From the cell containing the given text, extract its center point as [X, Y] coordinate. 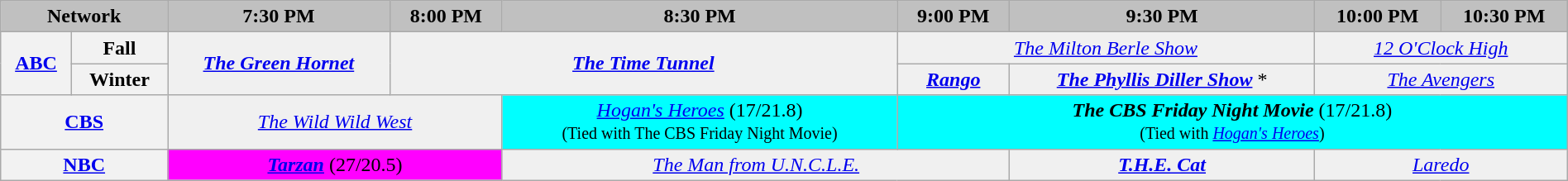
The Time Tunnel [643, 64]
Laredo [1441, 164]
Network [84, 17]
10:00 PM [1378, 17]
The Wild Wild West [336, 122]
T.H.E. Cat [1162, 164]
9:00 PM [954, 17]
The Milton Berle Show [1107, 48]
7:30 PM [279, 17]
8:00 PM [446, 17]
ABC [36, 64]
The Green Hornet [279, 64]
NBC [84, 164]
8:30 PM [700, 17]
The CBS Friday Night Movie (17/21.8)(Tied with Hogan's Heroes) [1232, 122]
The Phyllis Diller Show * [1162, 79]
9:30 PM [1162, 17]
Rango [954, 79]
Tarzan (27/20.5) [336, 164]
Fall [119, 48]
Hogan's Heroes (17/21.8)(Tied with The CBS Friday Night Movie) [700, 122]
CBS [84, 122]
10:30 PM [1503, 17]
Winter [119, 79]
The Man from U.N.C.L.E. [756, 164]
The Avengers [1441, 79]
12 O'Clock High [1441, 48]
